Search for the cell housing the specified text and yield its [x, y] center coordinate. 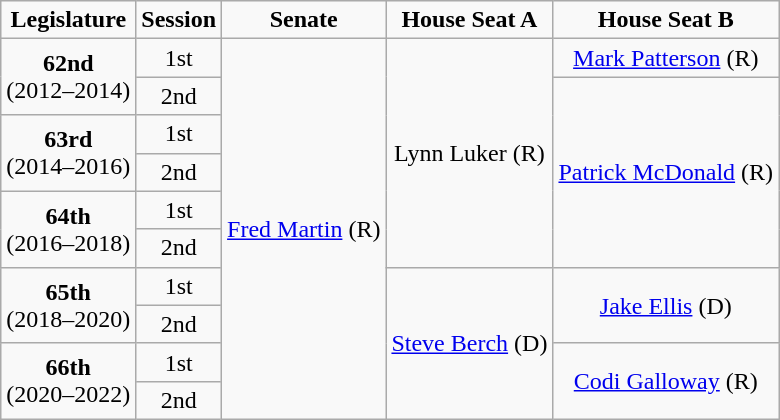
Codi Galloway (R) [666, 381]
63rd (2014–2016) [68, 153]
Mark Patterson (R) [666, 58]
House Seat B [666, 20]
Fred Martin (R) [304, 230]
65th (2018–2020) [68, 305]
Lynn Luker (R) [470, 153]
Steve Berch (D) [470, 343]
Legislature [68, 20]
64th (2016–2018) [68, 229]
Session [179, 20]
House Seat A [470, 20]
Patrick McDonald (R) [666, 172]
62nd (2012–2014) [68, 77]
Jake Ellis (D) [666, 305]
66th (2020–2022) [68, 381]
Senate [304, 20]
